Return (X, Y) of the center of cell containing provided text 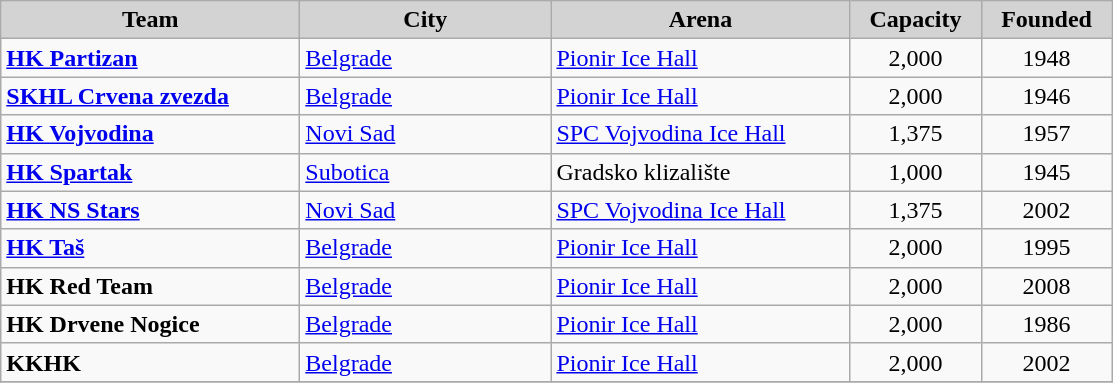
KKHK (150, 362)
Arena (700, 20)
Gradsko klizalište (700, 172)
HK Spartak (150, 172)
HK Drvene Nogice (150, 324)
1995 (1046, 248)
1957 (1046, 134)
1986 (1046, 324)
HK Taš (150, 248)
HK Red Team (150, 286)
SKHL Crvena zvezda (150, 96)
1945 (1046, 172)
Subotica (426, 172)
Team (150, 20)
Founded (1046, 20)
HK NS Stars (150, 210)
HK Vojvodina (150, 134)
1,000 (916, 172)
2008 (1046, 286)
1946 (1046, 96)
HK Partizan (150, 58)
1948 (1046, 58)
City (426, 20)
Capacity (916, 20)
